Provide the [X, Y] coordinate of the cell's center where the given text is located.  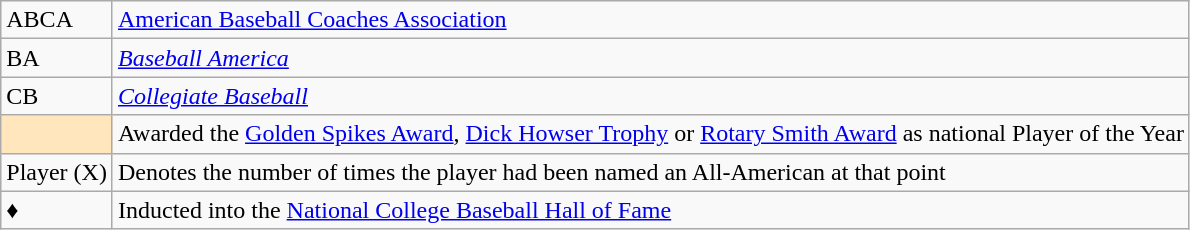
ABCA [57, 20]
Collegiate Baseball [650, 96]
Inducted into the National College Baseball Hall of Fame [650, 210]
American Baseball Coaches Association [650, 20]
BA [57, 58]
♦ [57, 210]
CB [57, 96]
Player (X) [57, 172]
Awarded the Golden Spikes Award, Dick Howser Trophy or Rotary Smith Award as national Player of the Year [650, 134]
Denotes the number of times the player had been named an All-American at that point [650, 172]
Baseball America [650, 58]
